Pinpoint the cell where the given text exists, returning its (x, y) midpoint coordinate. 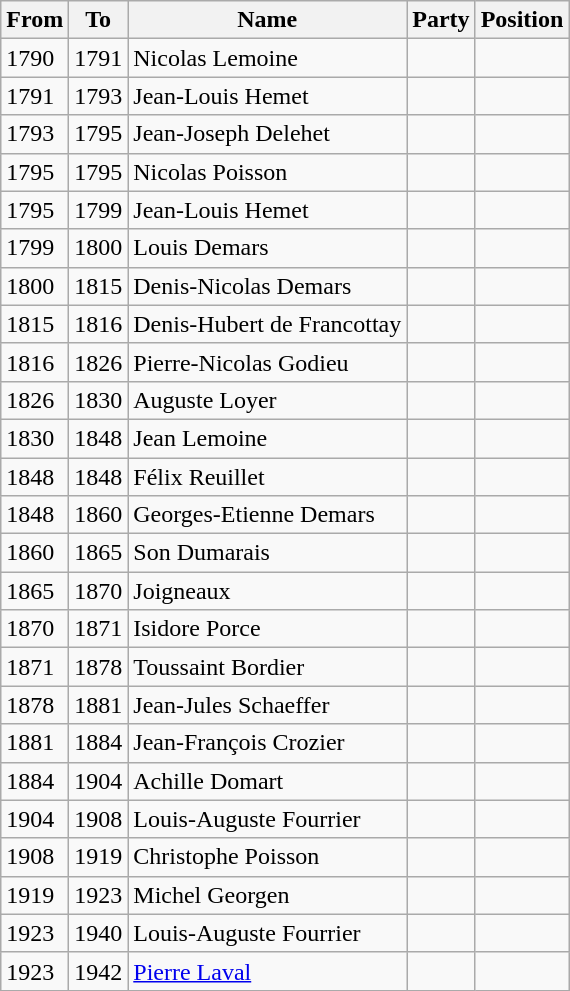
Pierre-Nicolas Godieu (268, 362)
1942 (98, 971)
Auguste Loyer (268, 400)
Denis-Hubert de Francottay (268, 324)
Georges-Etienne Demars (268, 515)
Félix Reuillet (268, 477)
To (98, 20)
Isidore Porce (268, 629)
Joigneaux (268, 591)
Louis Demars (268, 248)
Jean-Jules Schaeffer (268, 705)
Nicolas Poisson (268, 172)
Christophe Poisson (268, 857)
Son Dumarais (268, 553)
Michel Georgen (268, 895)
Toussaint Bordier (268, 667)
1790 (35, 58)
Jean Lemoine (268, 438)
Jean-Joseph Delehet (268, 134)
Name (268, 20)
From (35, 20)
Position (522, 20)
Party (441, 20)
Achille Domart (268, 781)
Nicolas Lemoine (268, 58)
Pierre Laval (268, 971)
Denis-Nicolas Demars (268, 286)
Jean-François Crozier (268, 743)
1940 (98, 933)
